Pinpoint the cell where the given text exists, returning its (X, Y) midpoint coordinate. 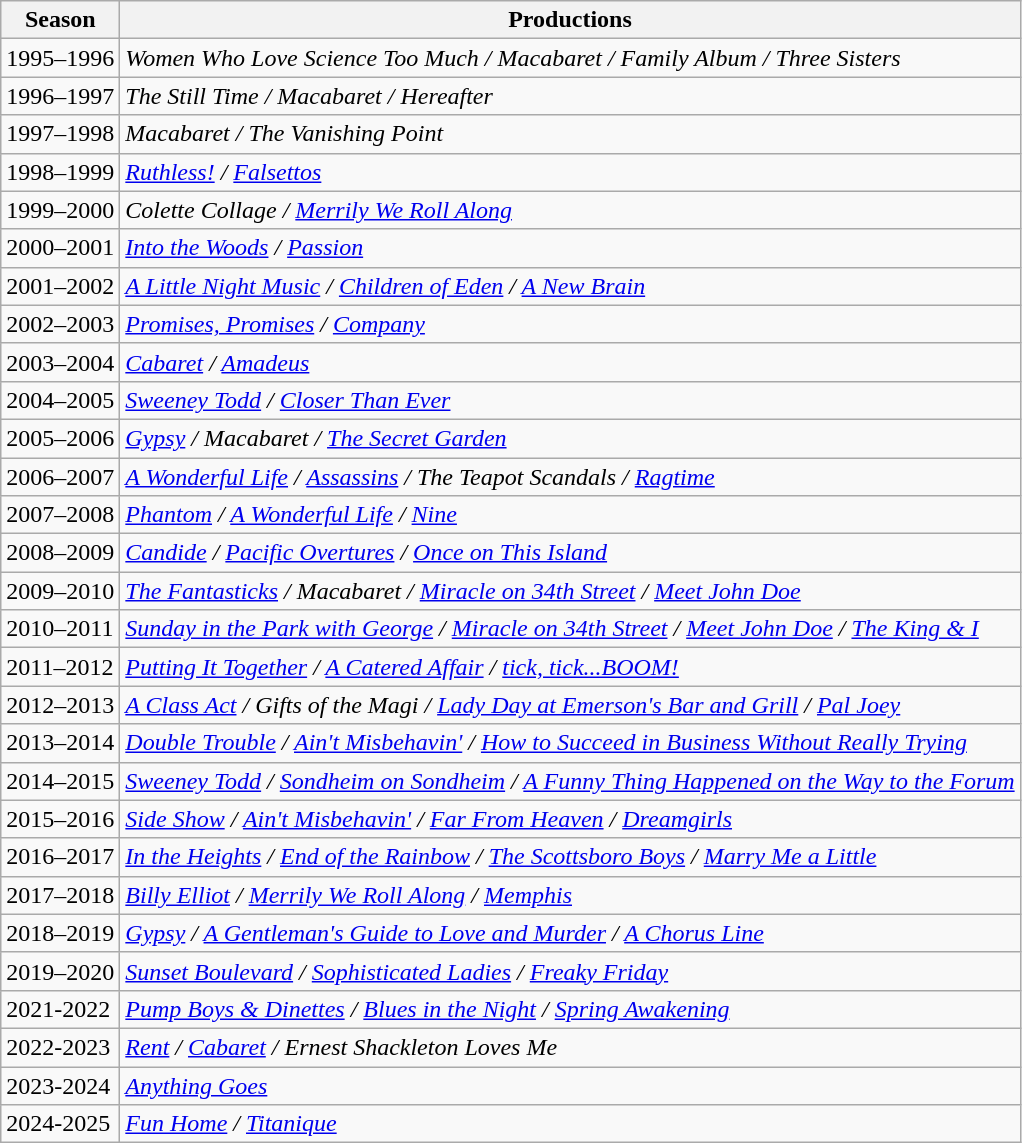
Season (60, 20)
Double Trouble / Ain't Misbehavin' / How to Succeed in Business Without Really Trying (570, 743)
2022-2023 (60, 1047)
Cabaret / Amadeus (570, 362)
A Little Night Music / Children of Eden / A New Brain (570, 286)
Sweeney Todd / Sondheim on Sondheim / A Funny Thing Happened on the Way to the Forum (570, 781)
Colette Collage / Merrily We Roll Along (570, 210)
Fun Home / Titanique (570, 1124)
Phantom / A Wonderful Life / Nine (570, 515)
2016–2017 (60, 857)
Putting It Together / A Catered Affair / tick, tick...BOOM! (570, 667)
2004–2005 (60, 400)
1998–1999 (60, 172)
2012–2013 (60, 705)
1995–1996 (60, 58)
The Still Time / Macabaret / Hereafter (570, 96)
2024-2025 (60, 1124)
Candide / Pacific Overtures / Once on This Island (570, 553)
2015–2016 (60, 819)
Macabaret / The Vanishing Point (570, 134)
2013–2014 (60, 743)
Rent / Cabaret / Ernest Shackleton Loves Me (570, 1047)
2007–2008 (60, 515)
2021-2022 (60, 1009)
2009–2010 (60, 591)
Productions (570, 20)
2002–2003 (60, 324)
A Class Act / Gifts of the Magi / Lady Day at Emerson's Bar and Grill / Pal Joey (570, 705)
2006–2007 (60, 477)
Sweeney Todd / Closer Than Ever (570, 400)
2014–2015 (60, 781)
2008–2009 (60, 553)
2001–2002 (60, 286)
2010–2011 (60, 629)
1997–1998 (60, 134)
A Wonderful Life / Assassins / The Teapot Scandals / Ragtime (570, 477)
2000–2001 (60, 248)
2017–2018 (60, 895)
Sunset Boulevard / Sophisticated Ladies / Freaky Friday (570, 971)
The Fantasticks / Macabaret / Miracle on 34th Street / Meet John Doe (570, 591)
Side Show / Ain't Misbehavin' / Far From Heaven / Dreamgirls (570, 819)
1996–1997 (60, 96)
Ruthless! / Falsettos (570, 172)
2019–2020 (60, 971)
2023-2024 (60, 1085)
Gypsy / A Gentleman's Guide to Love and Murder / A Chorus Line (570, 933)
Gypsy / Macabaret / The Secret Garden (570, 438)
2005–2006 (60, 438)
Sunday in the Park with George / Miracle on 34th Street / Meet John Doe / The King & I (570, 629)
2011–2012 (60, 667)
2003–2004 (60, 362)
Anything Goes (570, 1085)
Into the Woods / Passion (570, 248)
Women Who Love Science Too Much / Macabaret / Family Album / Three Sisters (570, 58)
Pump Boys & Dinettes / Blues in the Night / Spring Awakening (570, 1009)
2018–2019 (60, 933)
Billy Elliot / Merrily We Roll Along / Memphis (570, 895)
In the Heights / End of the Rainbow / The Scottsboro Boys / Marry Me a Little (570, 857)
Promises, Promises / Company (570, 324)
1999–2000 (60, 210)
